Scan for the cell matching the given text and deliver its [x, y] coordinate at center. 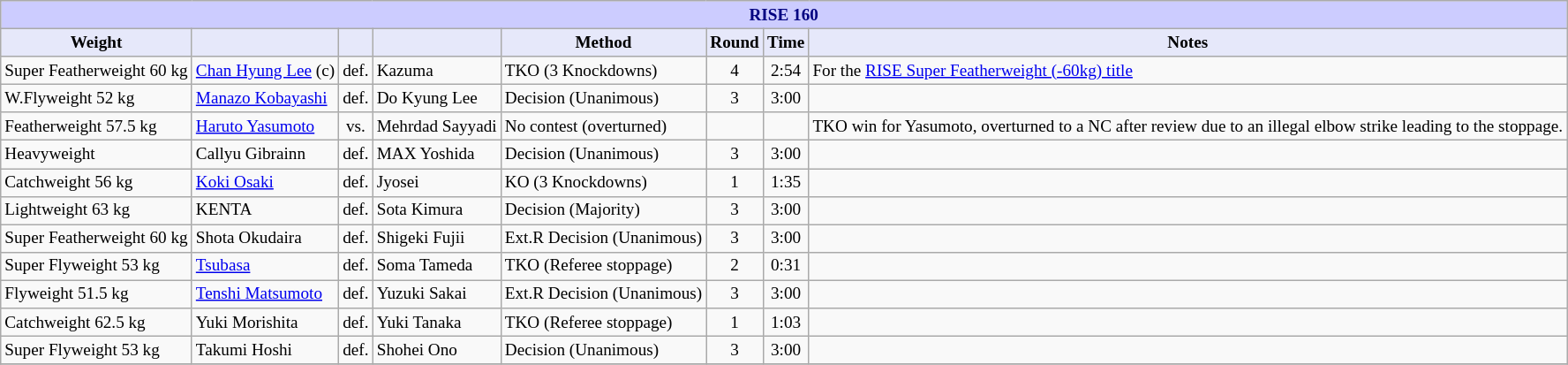
TKO win for Yasumoto, overturned to a NC after review due to an illegal elbow strike leading to the stoppage. [1188, 126]
Shota Okudaira [265, 239]
Catchweight 62.5 kg [97, 323]
RISE 160 [784, 15]
Round [735, 42]
Yuki Tanaka [436, 323]
Method [604, 42]
No contest (overturned) [604, 126]
Heavyweight [97, 155]
Notes [1188, 42]
2:54 [786, 71]
TKO (3 Knockdowns) [604, 71]
Do Kyung Lee [436, 98]
Soma Tameda [436, 266]
Sota Kimura [436, 210]
1:03 [786, 323]
Koki Osaki [265, 182]
Chan Hyung Lee (c) [265, 71]
Takumi Hoshi [265, 350]
W.Flyweight 52 kg [97, 98]
MAX Yoshida [436, 155]
Yuki Morishita [265, 323]
Haruto Yasumoto [265, 126]
vs. [356, 126]
2 [735, 266]
Yuzuki Sakai [436, 294]
KO (3 Knockdowns) [604, 182]
Featherweight 57.5 kg [97, 126]
Jyosei [436, 182]
Kazuma [436, 71]
Lightweight 63 kg [97, 210]
Tsubasa [265, 266]
Weight [97, 42]
Manazo Kobayashi [265, 98]
Decision (Majority) [604, 210]
Time [786, 42]
Callyu Gibrainn [265, 155]
Flyweight 51.5 kg [97, 294]
0:31 [786, 266]
Tenshi Matsumoto [265, 294]
KENTA [265, 210]
For the RISE Super Featherweight (-60kg) title [1188, 71]
1:35 [786, 182]
Shigeki Fujii [436, 239]
Shohei Ono [436, 350]
Mehrdad Sayyadi [436, 126]
4 [735, 71]
Catchweight 56 kg [97, 182]
